For the text-containing cell, return its midpoint in [X, Y] coordinate format. 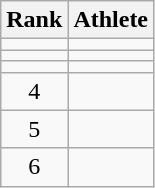
4 [34, 91]
Athlete [111, 20]
Rank [34, 20]
6 [34, 167]
5 [34, 129]
